Extract the [x, y] coordinate from the center of the cell holding the provided text.  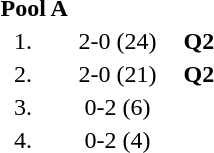
0-2 (6) [118, 107]
2-0 (24) [118, 41]
2-0 (21) [118, 74]
